Return the [X, Y] coordinate for the center point of the cell that contains the specified text.  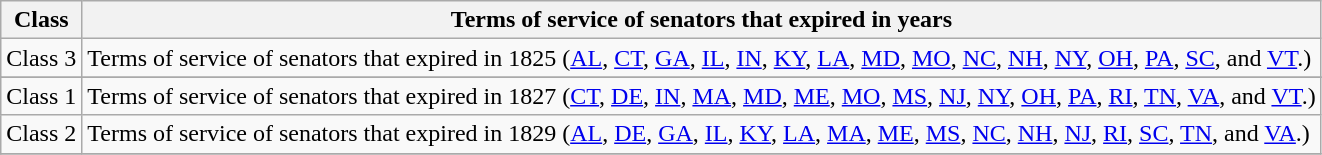
Class [42, 20]
Terms of service of senators that expired in 1825 (AL, CT, GA, IL, IN, KY, LA, MD, MO, NC, NH, NY, OH, PA, SC, and VT.) [702, 58]
Class 2 [42, 134]
Terms of service of senators that expired in 1827 (CT, DE, IN, MA, MD, ME, MO, MS, NJ, NY, OH, PA, RI, TN, VA, and VT.) [702, 96]
Class 1 [42, 96]
Class 3 [42, 58]
Terms of service of senators that expired in years [702, 20]
Terms of service of senators that expired in 1829 (AL, DE, GA, IL, KY, LA, MA, ME, MS, NC, NH, NJ, RI, SC, TN, and VA.) [702, 134]
